Search for the cell housing the specified text and yield its (x, y) center coordinate. 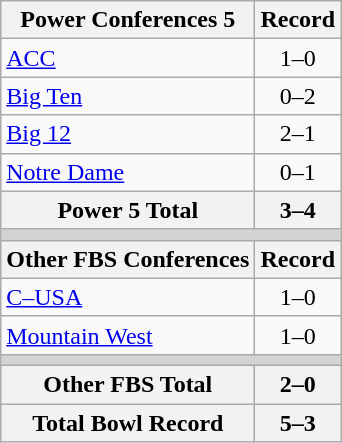
Other FBS Total (128, 384)
3–4 (298, 210)
2–1 (298, 134)
Total Bowl Record (128, 423)
Big 12 (128, 134)
Power 5 Total (128, 210)
0–1 (298, 172)
Notre Dame (128, 172)
Other FBS Conferences (128, 259)
Mountain West (128, 335)
ACC (128, 58)
5–3 (298, 423)
2–0 (298, 384)
0–2 (298, 96)
C–USA (128, 297)
Power Conferences 5 (128, 20)
Big Ten (128, 96)
